From the cell containing the given text, extract its center point as (x, y) coordinate. 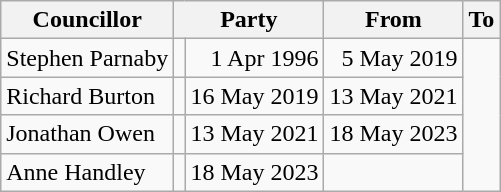
Anne Handley (88, 172)
Richard Burton (88, 96)
Party (249, 20)
From (394, 20)
5 May 2019 (394, 58)
Councillor (88, 20)
16 May 2019 (254, 96)
Stephen Parnaby (88, 58)
To (482, 20)
Jonathan Owen (88, 134)
1 Apr 1996 (254, 58)
